Find where the given text appears and provide that cell's center as [X, Y] coordinate. 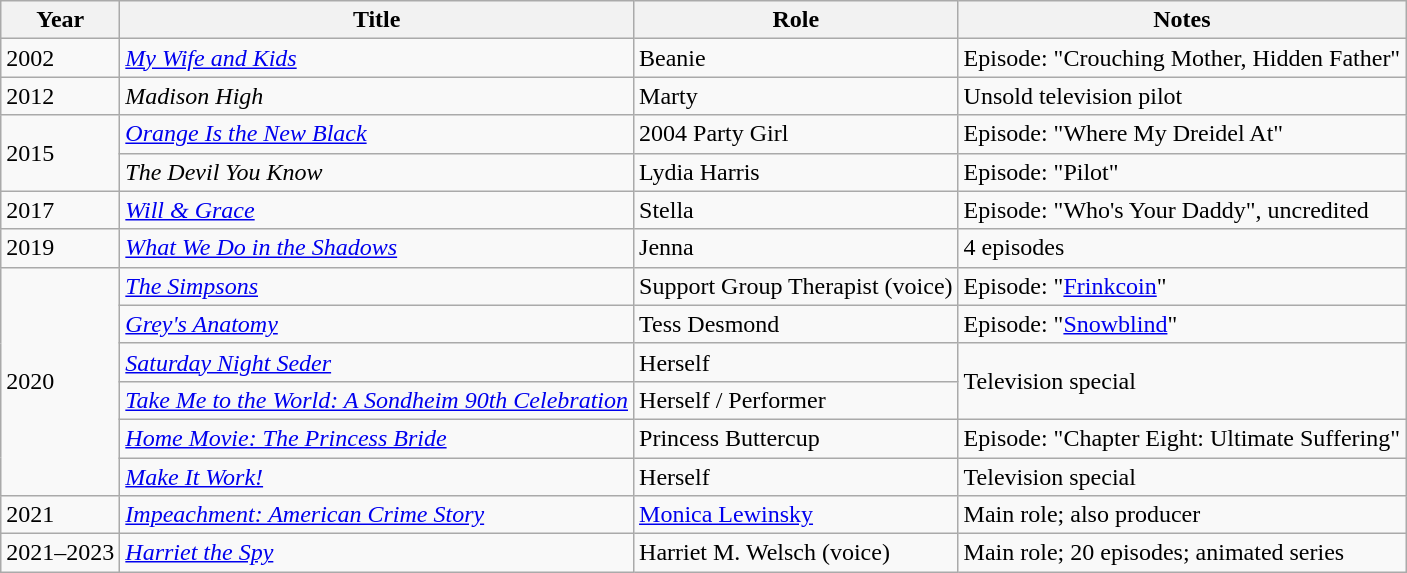
Support Group Therapist (voice) [796, 286]
Episode: "Who's Your Daddy", uncredited [1182, 210]
Herself / Performer [796, 400]
Will & Grace [377, 210]
Impeachment: American Crime Story [377, 515]
Episode: "Where My Dreidel At" [1182, 134]
2015 [60, 153]
2002 [60, 58]
Episode: "Snowblind" [1182, 324]
Role [796, 20]
2012 [60, 96]
Harriet M. Welsch (voice) [796, 553]
2021 [60, 515]
My Wife and Kids [377, 58]
2004 Party Girl [796, 134]
Take Me to the World: A Sondheim 90th Celebration [377, 400]
Beanie [796, 58]
Princess Buttercup [796, 438]
Lydia Harris [796, 172]
Episode: "Crouching Mother, Hidden Father" [1182, 58]
Madison High [377, 96]
The Devil You Know [377, 172]
2017 [60, 210]
Make It Work! [377, 477]
Main role; also producer [1182, 515]
Marty [796, 96]
Episode: "Chapter Eight: Ultimate Suffering" [1182, 438]
Episode: "Pilot" [1182, 172]
Saturday Night Seder [377, 362]
Tess Desmond [796, 324]
The Simpsons [377, 286]
Home Movie: The Princess Bride [377, 438]
2019 [60, 248]
4 episodes [1182, 248]
Title [377, 20]
Grey's Anatomy [377, 324]
Monica Lewinsky [796, 515]
Jenna [796, 248]
Stella [796, 210]
2020 [60, 381]
Episode: "Frinkcoin" [1182, 286]
What We Do in the Shadows [377, 248]
Notes [1182, 20]
Unsold television pilot [1182, 96]
Harriet the Spy [377, 553]
Orange Is the New Black [377, 134]
Main role; 20 episodes; animated series [1182, 553]
2021–2023 [60, 553]
Year [60, 20]
